Output the [x, y] coordinate of the center of the cell containing the given text.  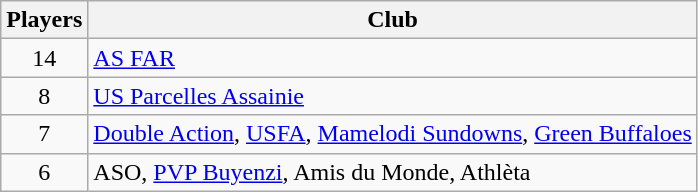
AS FAR [392, 58]
8 [44, 96]
Players [44, 20]
Club [392, 20]
US Parcelles Assainie [392, 96]
Double Action, USFA, Mamelodi Sundowns, Green Buffaloes [392, 134]
7 [44, 134]
14 [44, 58]
6 [44, 172]
ASO, PVP Buyenzi, Amis du Monde, Athlèta [392, 172]
